Pinpoint the cell where the given text exists, returning its (x, y) midpoint coordinate. 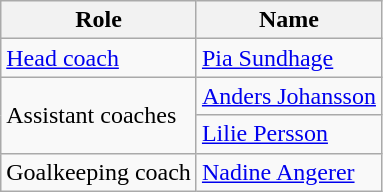
Role (99, 20)
Name (288, 20)
Head coach (99, 58)
Pia Sundhage (288, 58)
Anders Johansson (288, 96)
Goalkeeping coach (99, 172)
Assistant coaches (99, 115)
Nadine Angerer (288, 172)
Lilie Persson (288, 134)
